Find where the given text appears and provide that cell's center as [X, Y] coordinate. 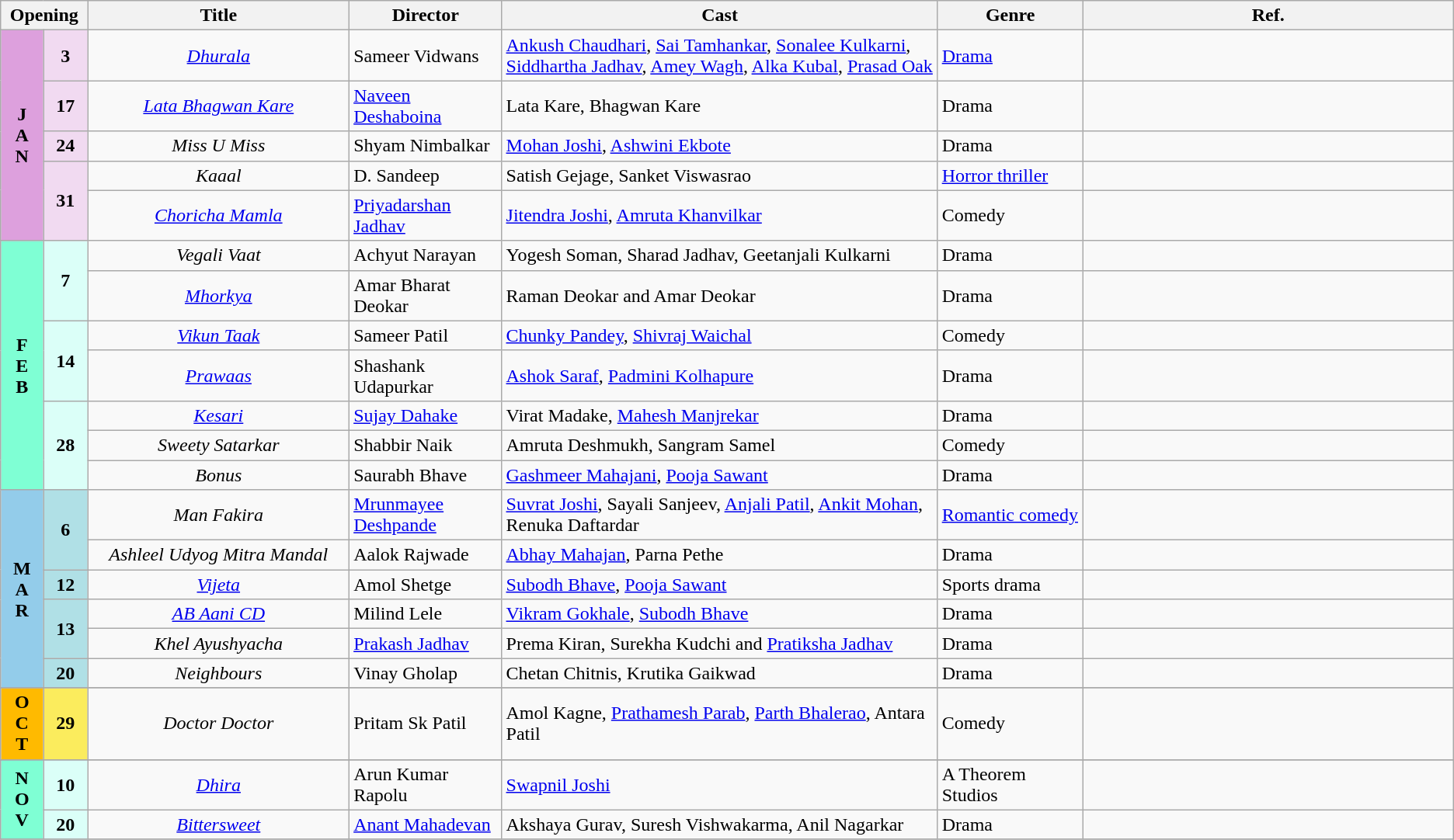
Mhorkya [219, 295]
Dhurala [219, 56]
Chetan Chitnis, Krutika Gaikwad [719, 673]
Lata Kare, Bhagwan Kare [719, 106]
Kaaal [219, 175]
24 [65, 146]
Abhay Mahajan, Parna Pethe [719, 555]
Sameer Patil [426, 335]
Mohan Joshi, Ashwini Ekbote [719, 146]
Amruta Deshmukh, Sangram Samel [719, 445]
Naveen Deshaboina [426, 106]
Ankush Chaudhari, Sai Tamhankar, Sonalee Kulkarni, Siddhartha Jadhav, Amey Wagh, Alka Kubal, Prasad Oak [719, 56]
Prema Kiran, Surekha Kudchi and Pratiksha Jadhav [719, 644]
Prakash Jadhav [426, 644]
Raman Deokar and Amar Deokar [719, 295]
Sports drama [1010, 585]
Sameer Vidwans [426, 56]
Genre [1010, 16]
Vikun Taak [219, 335]
Opening [44, 16]
Ashok Saraf, Padmini Kolhapure [719, 376]
Subodh Bhave, Pooja Sawant [719, 585]
Choricha Mamla [219, 216]
D. Sandeep [426, 175]
29 [65, 724]
Title [219, 16]
Man Fakira [219, 515]
Aalok Rajwade [426, 555]
14 [65, 360]
Cast [719, 16]
Khel Ayushyacha [219, 644]
Saurabh Bhave [426, 474]
Shashank Udapurkar [426, 376]
Romantic comedy [1010, 515]
Mrunmayee Deshpande [426, 515]
10 [65, 784]
7 [65, 281]
Shyam Nimbalkar [426, 146]
Anant Mahadevan [426, 824]
Amar Bharat Deokar [426, 295]
Akshaya Gurav, Suresh Vishwakarma, Anil Nagarkar [719, 824]
Chunky Pandey, Shivraj Waichal [719, 335]
31 [65, 200]
Amol Shetge [426, 585]
Jitendra Joshi, Amruta Khanvilkar [719, 216]
Vijeta [219, 585]
Dhira [219, 784]
12 [65, 585]
Virat Madake, Mahesh Manjrekar [719, 415]
Vegali Vaat [219, 255]
Pritam Sk Patil [426, 724]
Suvrat Joshi, Sayali Sanjeev, Anjali Patil, Ankit Mohan, Renuka Daftardar [719, 515]
JAN [22, 135]
NOV [22, 800]
Arun Kumar Rapolu [426, 784]
Doctor Doctor [219, 724]
Prawaas [219, 376]
Kesari [219, 415]
Shabbir Naik [426, 445]
Sweety Satarkar [219, 445]
Gashmeer Mahajani, Pooja Sawant [719, 474]
Yogesh Soman, Sharad Jadhav, Geetanjali Kulkarni [719, 255]
3 [65, 56]
Vikram Gokhale, Subodh Bhave [719, 614]
Lata Bhagwan Kare [219, 106]
Bonus [219, 474]
28 [65, 445]
Bittersweet [219, 824]
13 [65, 629]
A Theorem Studios [1010, 784]
Vinay Gholap [426, 673]
Milind Lele [426, 614]
Achyut Narayan [426, 255]
17 [65, 106]
Swapnil Joshi [719, 784]
Priyadarshan Jadhav [426, 216]
Sujay Dahake [426, 415]
Horror thriller [1010, 175]
6 [65, 529]
Satish Gejage, Sanket Viswasrao [719, 175]
AB Aani CD [219, 614]
Neighbours [219, 673]
OCT [22, 724]
Ashleel Udyog Mitra Mandal [219, 555]
Director [426, 16]
Ref. [1268, 16]
Miss U Miss [219, 146]
FEB [22, 365]
Amol Kagne, Prathamesh Parab, Parth Bhalerao, Antara Patil [719, 724]
MAR [22, 588]
